From the cell containing the given text, extract its center point as [x, y] coordinate. 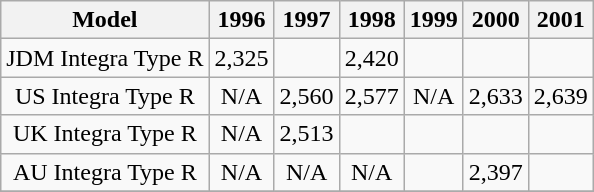
1999 [434, 20]
AU Integra Type R [105, 172]
JDM Integra Type R [105, 58]
2,560 [306, 96]
2,397 [496, 172]
1997 [306, 20]
2,639 [560, 96]
UK Integra Type R [105, 134]
2001 [560, 20]
US Integra Type R [105, 96]
2,420 [372, 58]
2,513 [306, 134]
Model [105, 20]
2,325 [242, 58]
2,633 [496, 96]
1998 [372, 20]
1996 [242, 20]
2,577 [372, 96]
2000 [496, 20]
